Detect which cell encompasses the target text, then output its (X, Y) center coordinate. 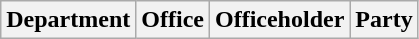
Party (384, 20)
Officeholder (279, 20)
Office (173, 20)
Department (68, 20)
